Return the [X, Y] coordinate for the center point of the cell that contains the specified text.  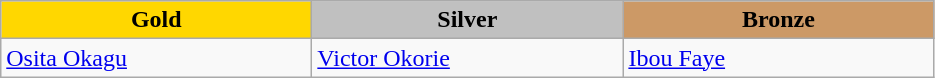
Ibou Faye [778, 58]
Victor Okorie [468, 58]
Bronze [778, 20]
Silver [468, 20]
Osita Okagu [156, 58]
Gold [156, 20]
